Locate the cell with the specified text and output its [x, y] center coordinate. 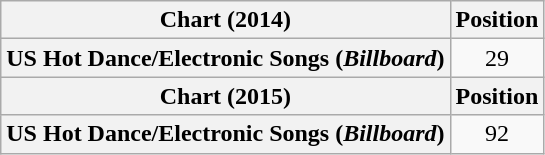
92 [497, 134]
Chart (2014) [226, 20]
Chart (2015) [226, 96]
29 [497, 58]
